Pinpoint the cell where the given text exists, returning its [x, y] midpoint coordinate. 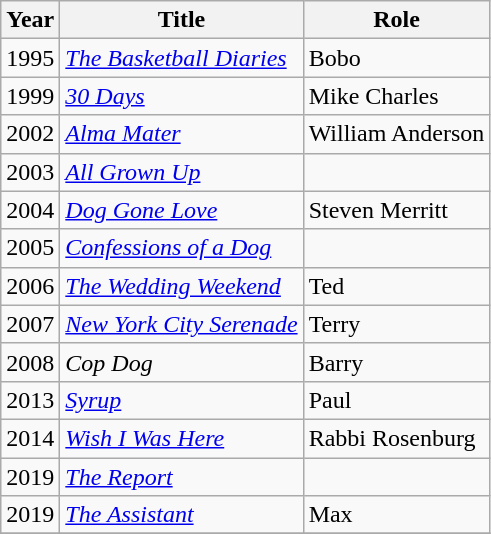
The Report [182, 477]
Rabbi Rosenburg [396, 438]
2008 [30, 362]
2014 [30, 438]
Steven Merritt [396, 210]
Ted [396, 286]
The Assistant [182, 515]
2002 [30, 134]
2004 [30, 210]
The Basketball Diaries [182, 58]
Alma Mater [182, 134]
Title [182, 20]
2005 [30, 248]
Cop Dog [182, 362]
Role [396, 20]
Wish I Was Here [182, 438]
2007 [30, 324]
Confessions of a Dog [182, 248]
New York City Serenade [182, 324]
William Anderson [396, 134]
Bobo [396, 58]
Barry [396, 362]
Mike Charles [396, 96]
All Grown Up [182, 172]
2013 [30, 400]
1995 [30, 58]
Terry [396, 324]
The Wedding Weekend [182, 286]
Max [396, 515]
1999 [30, 96]
Paul [396, 400]
Dog Gone Love [182, 210]
2006 [30, 286]
Syrup [182, 400]
2003 [30, 172]
Year [30, 20]
30 Days [182, 96]
